Locate the cell with the specified text and output its [X, Y] center coordinate. 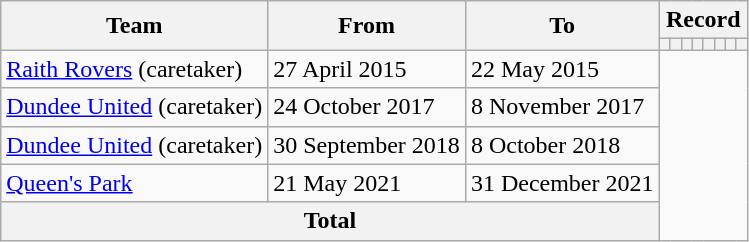
Queen's Park [134, 183]
Record [703, 20]
Raith Rovers (caretaker) [134, 69]
From [367, 26]
31 December 2021 [562, 183]
To [562, 26]
27 April 2015 [367, 69]
30 September 2018 [367, 145]
24 October 2017 [367, 107]
Total [330, 221]
21 May 2021 [367, 183]
Team [134, 26]
8 November 2017 [562, 107]
8 October 2018 [562, 145]
22 May 2015 [562, 69]
